Provide the (x, y) coordinate of the cell's center where the given text is located.  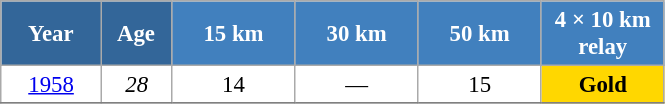
50 km (480, 34)
Age (136, 34)
15 (480, 85)
15 km (234, 34)
28 (136, 85)
1958 (52, 85)
30 km (356, 34)
Year (52, 34)
4 × 10 km relay (602, 34)
14 (234, 85)
Gold (602, 85)
— (356, 85)
